Detect which cell encompasses the target text, then output its (x, y) center coordinate. 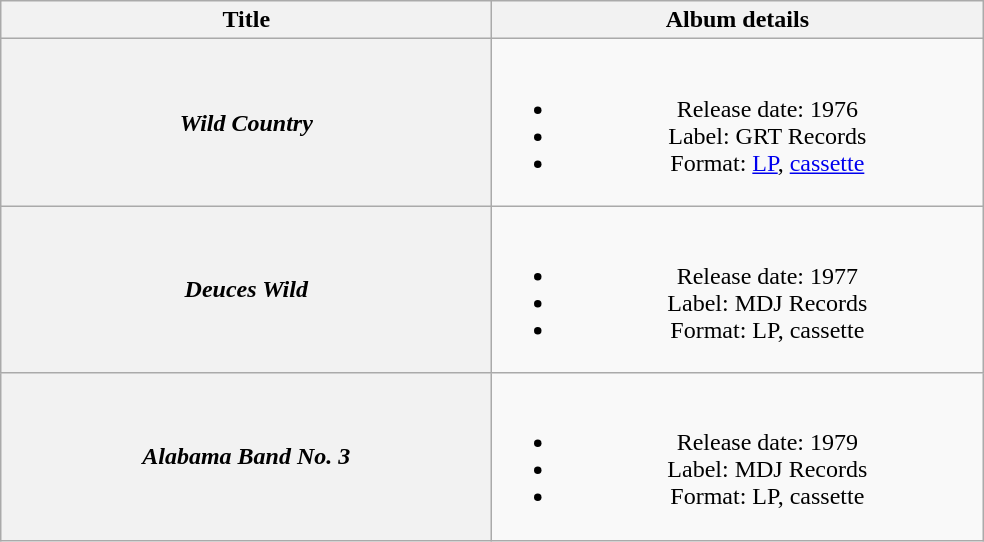
Release date: 1976Label: GRT RecordsFormat: LP, cassette (738, 122)
Album details (738, 20)
Wild Country (246, 122)
Title (246, 20)
Release date: 1977Label: MDJ RecordsFormat: LP, cassette (738, 290)
Release date: 1979Label: MDJ RecordsFormat: LP, cassette (738, 456)
Deuces Wild (246, 290)
Alabama Band No. 3 (246, 456)
